Return the [X, Y] coordinate for the center point of the cell that contains the specified text.  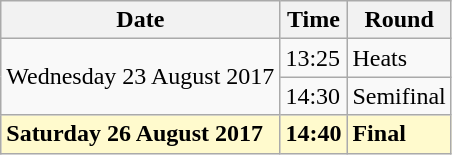
Saturday 26 August 2017 [140, 134]
Final [399, 134]
Heats [399, 58]
Wednesday 23 August 2017 [140, 77]
Time [314, 20]
13:25 [314, 58]
Date [140, 20]
14:40 [314, 134]
Round [399, 20]
Semifinal [399, 96]
14:30 [314, 96]
